Scan for the cell matching the given text and deliver its [x, y] coordinate at center. 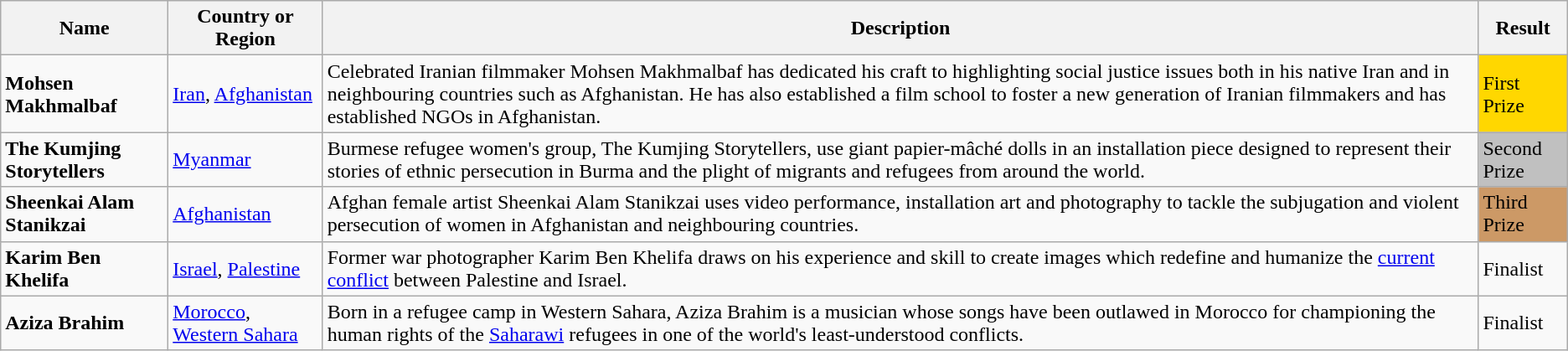
The Kumjing Storytellers [85, 159]
Israel, Palestine [245, 268]
Afghanistan [245, 214]
Third Prize [1523, 214]
Name [85, 28]
Mohsen Makhmalbaf [85, 94]
Country or Region [245, 28]
Morocco, Western Sahara [245, 323]
Second Prize [1523, 159]
Description [900, 28]
Myanmar [245, 159]
First Prize [1523, 94]
Result [1523, 28]
Sheenkai Alam Stanikzai [85, 214]
Karim Ben Khelifa [85, 268]
Aziza Brahim [85, 323]
Iran, Afghanistan [245, 94]
